Extract the [x, y] coordinate from the center of the cell holding the provided text.  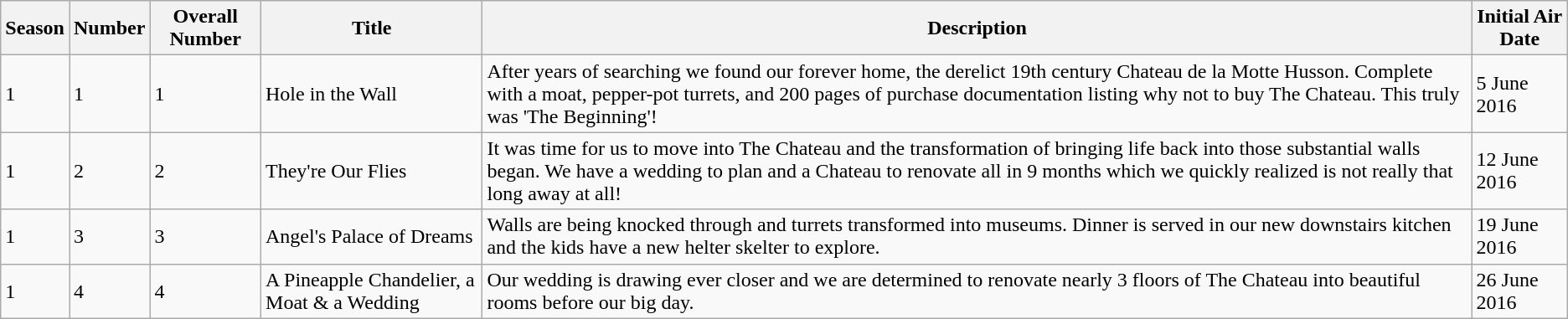
Initial Air Date [1519, 28]
Description [977, 28]
19 June 2016 [1519, 236]
Title [372, 28]
They're Our Flies [372, 171]
Angel's Palace of Dreams [372, 236]
Season [35, 28]
12 June 2016 [1519, 171]
5 June 2016 [1519, 94]
A Pineapple Chandelier, a Moat & a Wedding [372, 291]
Hole in the Wall [372, 94]
Our wedding is drawing ever closer and we are determined to renovate nearly 3 floors of The Chateau into beautiful rooms before our big day. [977, 291]
26 June 2016 [1519, 291]
Overall Number [206, 28]
Number [109, 28]
